Pinpoint the cell where the given text exists, returning its (X, Y) midpoint coordinate. 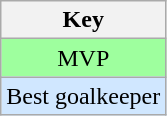
Key (84, 20)
Best goalkeeper (84, 96)
MVP (84, 58)
